Extract the (X, Y) coordinate from the center of the cell holding the provided text.  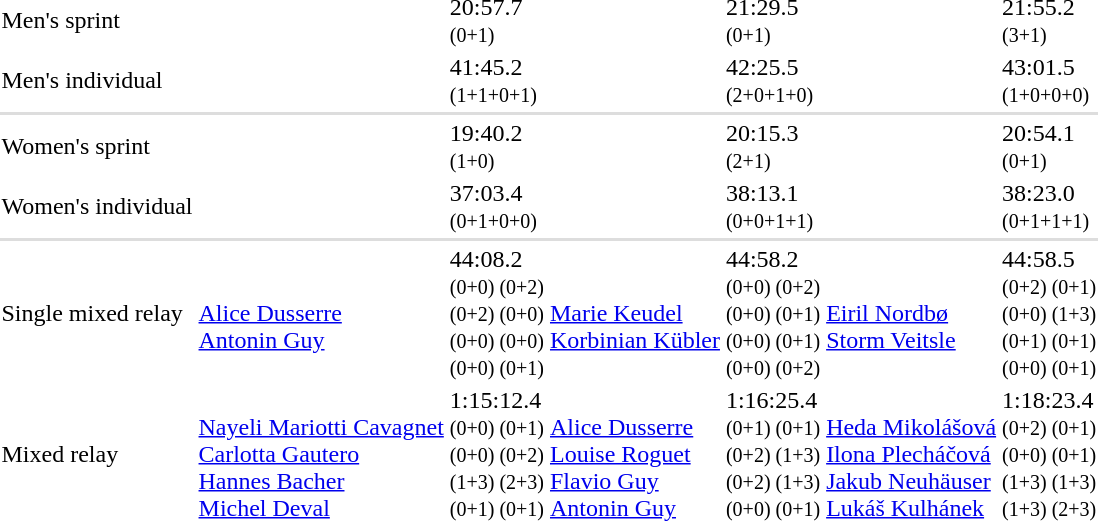
38:13.1(0+0+1+1) (772, 206)
Marie KeudelKorbinian Kübler (634, 313)
Women's sprint (97, 146)
19:40.2(1+0) (496, 146)
Men's individual (97, 80)
42:25.5(2+0+1+0) (772, 80)
Women's individual (97, 206)
38:23.0(0+1+1+1) (1050, 206)
Single mixed relay (97, 313)
41:45.2(1+1+0+1) (496, 80)
44:08.2(0+0) (0+2)(0+2) (0+0)(0+0) (0+0)(0+0) (0+1) (496, 313)
37:03.4(0+1+0+0) (496, 206)
Eiril NordbøStorm Veitsle (912, 313)
Alice DusserreAntonin Guy (321, 313)
20:54.1(0+1) (1050, 146)
44:58.2(0+0) (0+2)(0+0) (0+1)(0+0) (0+1)(0+0) (0+2) (772, 313)
20:15.3(2+1) (772, 146)
44:58.5(0+2) (0+1)(0+0) (1+3)(0+1) (0+1)(0+0) (0+1) (1050, 313)
43:01.5(1+0+0+0) (1050, 80)
